Capture the cell that displays the provided text and extract its [X, Y] central coordinate. 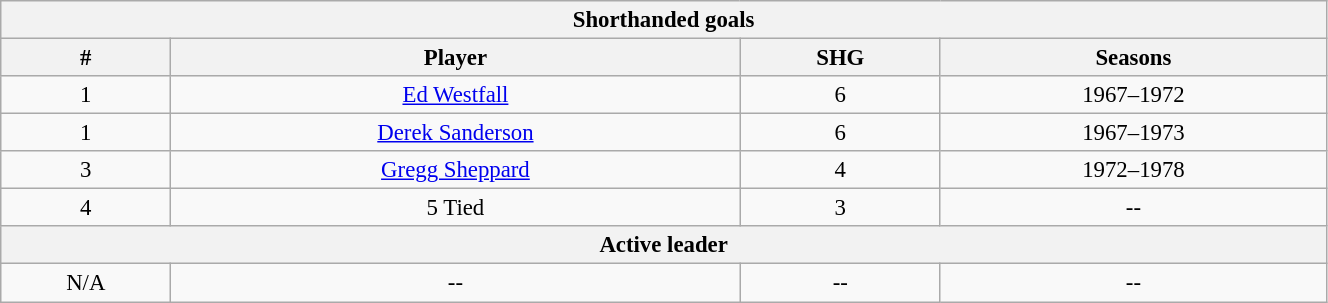
1967–1973 [1133, 133]
1967–1972 [1133, 95]
Seasons [1133, 58]
Shorthanded goals [664, 20]
SHG [840, 58]
Gregg Sheppard [456, 170]
Derek Sanderson [456, 133]
1972–1978 [1133, 170]
N/A [86, 283]
Ed Westfall [456, 95]
5 Tied [456, 208]
Active leader [664, 245]
# [86, 58]
Player [456, 58]
